Return the (X, Y) coordinate for the center point of the cell that contains the specified text.  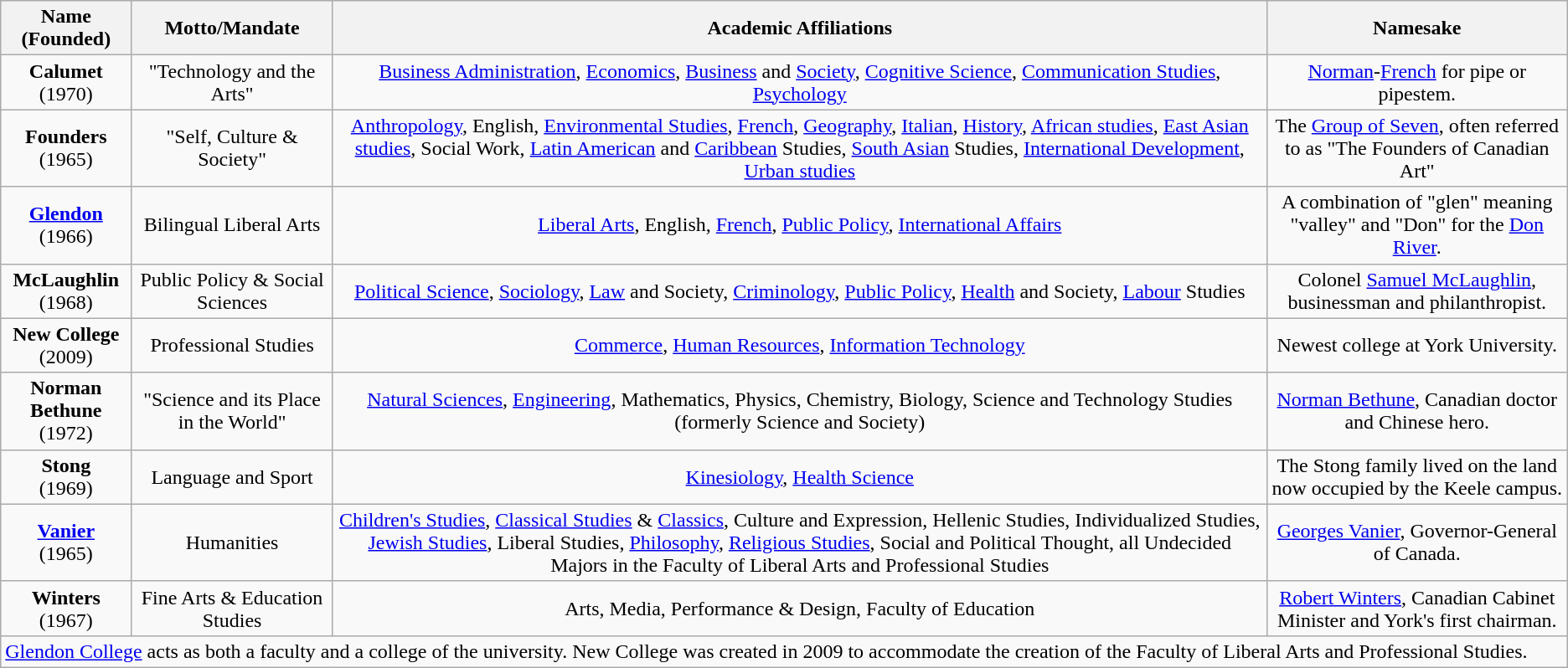
Academic Affiliations (799, 28)
Professional Studies (232, 345)
"Science and its Place in the World" (232, 411)
Georges Vanier, Governor-General of Canada. (1417, 542)
Motto/Mandate (232, 28)
Arts, Media, Performance & Design, Faculty of Education (799, 608)
Commerce, Human Resources, Information Technology (799, 345)
Kinesiology, Health Science (799, 477)
Newest college at York University. (1417, 345)
Norman-French for pipe or pipestem. (1417, 82)
Stong(1969) (66, 477)
New College(2009) (66, 345)
Glendon(1966) (66, 225)
Winters(1967) (66, 608)
Norman Bethune(1972) (66, 411)
Business Administration, Economics, Business and Society, Cognitive Science, Communication Studies, Psychology (799, 82)
Public Policy & Social Sciences (232, 291)
Vanier(1965) (66, 542)
The Stong family lived on the land now occupied by the Keele campus. (1417, 477)
The Group of Seven, often referred to as "The Founders of Canadian Art" (1417, 148)
Language and Sport (232, 477)
Bilingual Liberal Arts (232, 225)
McLaughlin(1968) (66, 291)
Colonel Samuel McLaughlin, businessman and philanthropist. (1417, 291)
Namesake (1417, 28)
A combination of "glen" meaning "valley" and "Don" for the Don River. (1417, 225)
Political Science, Sociology, Law and Society, Criminology, Public Policy, Health and Society, Labour Studies (799, 291)
Natural Sciences, Engineering, Mathematics, Physics, Chemistry, Biology, Science and Technology Studies (formerly Science and Society) (799, 411)
Founders(1965) (66, 148)
"Self, Culture & Society" (232, 148)
Liberal Arts, English, French, Public Policy, International Affairs (799, 225)
Fine Arts & Education Studies (232, 608)
Name(Founded) (66, 28)
Norman Bethune, Canadian doctor and Chinese hero. (1417, 411)
Robert Winters, Canadian Cabinet Minister and York's first chairman. (1417, 608)
Humanities (232, 542)
Calumet(1970) (66, 82)
"Technology and the Arts" (232, 82)
